Provide the (x, y) coordinate of the cell's center where the given text is located.  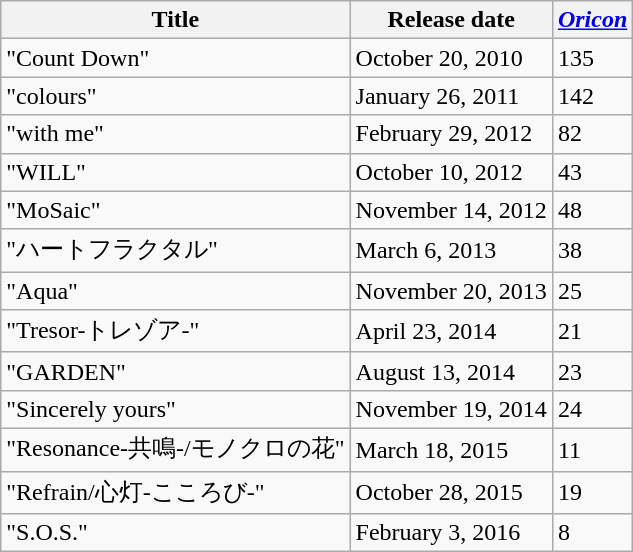
Oricon (592, 20)
135 (592, 58)
23 (592, 371)
8 (592, 533)
38 (592, 250)
"Resonance-共鳴-/モノクロの花" (176, 450)
43 (592, 172)
"WILL" (176, 172)
142 (592, 96)
August 13, 2014 (451, 371)
"Refrain/心灯-こころび-" (176, 492)
"MoSaic" (176, 210)
October 28, 2015 (451, 492)
February 29, 2012 (451, 134)
"colours" (176, 96)
March 6, 2013 (451, 250)
October 20, 2010 (451, 58)
"Sincerely yours" (176, 409)
November 20, 2013 (451, 291)
November 14, 2012 (451, 210)
"with me" (176, 134)
Title (176, 20)
October 10, 2012 (451, 172)
"Tresor-トレゾア-" (176, 332)
Release date (451, 20)
"Count Down" (176, 58)
21 (592, 332)
48 (592, 210)
"Aqua" (176, 291)
25 (592, 291)
19 (592, 492)
"ハートフラクタル" (176, 250)
March 18, 2015 (451, 450)
"S.O.S." (176, 533)
"GARDEN" (176, 371)
November 19, 2014 (451, 409)
April 23, 2014 (451, 332)
February 3, 2016 (451, 533)
24 (592, 409)
82 (592, 134)
January 26, 2011 (451, 96)
11 (592, 450)
